Search for the cell housing the specified text and yield its (x, y) center coordinate. 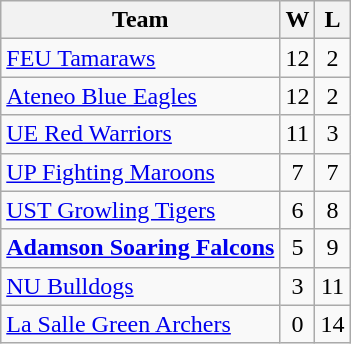
Ateneo Blue Eagles (140, 96)
Adamson Soaring Falcons (140, 248)
UE Red Warriors (140, 134)
La Salle Green Archers (140, 324)
FEU Tamaraws (140, 58)
6 (298, 210)
8 (332, 210)
UP Fighting Maroons (140, 172)
W (298, 20)
Team (140, 20)
L (332, 20)
0 (298, 324)
14 (332, 324)
5 (298, 248)
UST Growling Tigers (140, 210)
9 (332, 248)
NU Bulldogs (140, 286)
